For the text-containing cell, return its midpoint in (X, Y) coordinate format. 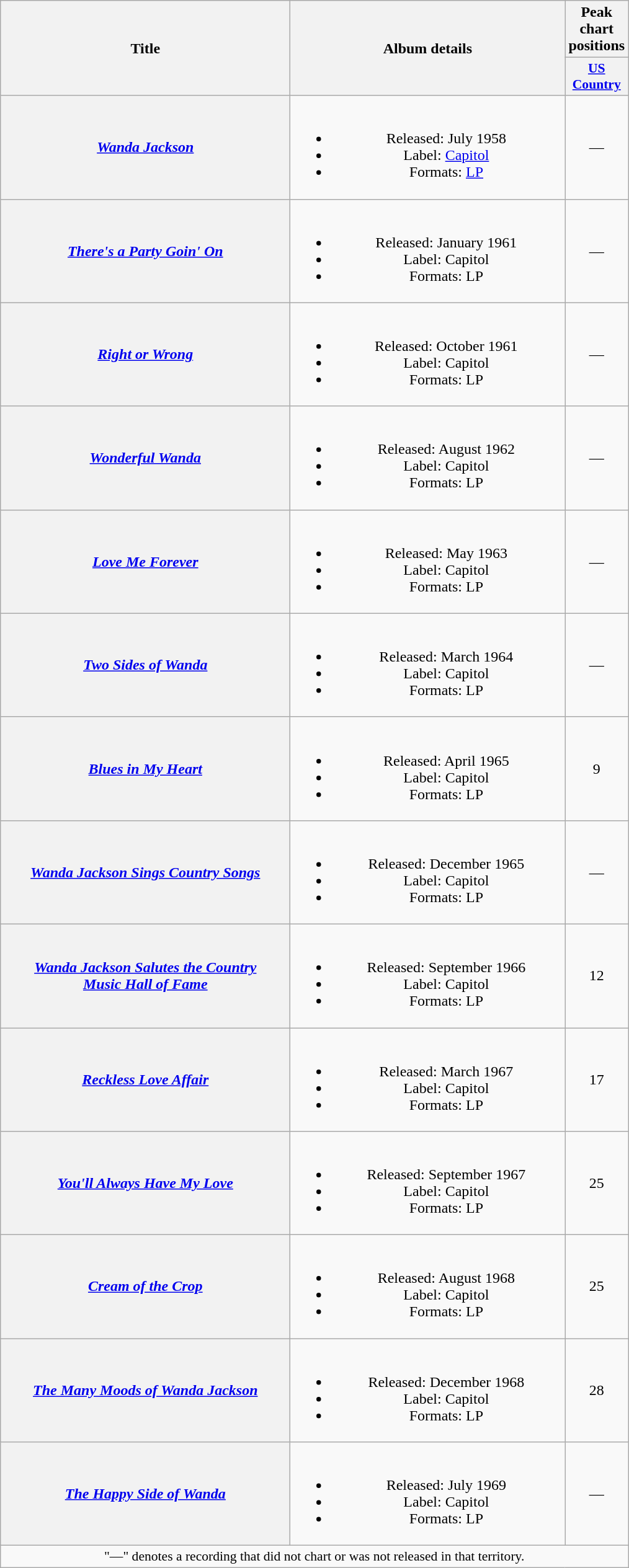
Released: July 1958Label: CapitolFormats: LP (428, 148)
Released: September 1967Label: CapitolFormats: LP (428, 1183)
Released: May 1963Label: CapitolFormats: LP (428, 562)
Released: July 1969Label: CapitolFormats: LP (428, 1494)
The Many Moods of Wanda Jackson (145, 1390)
You'll Always Have My Love (145, 1183)
There's a Party Goin' On (145, 250)
Released: December 1965Label: CapitolFormats: LP (428, 872)
"—" denotes a recording that did not chart or was not released in that territory. (314, 1557)
9 (597, 769)
28 (597, 1390)
Wanda Jackson Salutes the CountryMusic Hall of Fame (145, 976)
Released: January 1961Label: CapitolFormats: LP (428, 250)
Cream of the Crop (145, 1287)
Love Me Forever (145, 562)
USCountry (597, 77)
Title (145, 48)
Album details (428, 48)
Blues in My Heart (145, 769)
12 (597, 976)
The Happy Side of Wanda (145, 1494)
Wonderful Wanda (145, 458)
Released: April 1965Label: CapitolFormats: LP (428, 769)
Released: March 1964Label: CapitolFormats: LP (428, 665)
Released: October 1961Label: CapitolFormats: LP (428, 355)
Reckless Love Affair (145, 1080)
Released: March 1967Label: CapitolFormats: LP (428, 1080)
Right or Wrong (145, 355)
17 (597, 1080)
Released: August 1962Label: CapitolFormats: LP (428, 458)
Wanda Jackson Sings Country Songs (145, 872)
Released: December 1968Label: CapitolFormats: LP (428, 1390)
Two Sides of Wanda (145, 665)
Released: August 1968Label: CapitolFormats: LP (428, 1287)
Peakchartpositions (597, 29)
Wanda Jackson (145, 148)
Released: September 1966Label: CapitolFormats: LP (428, 976)
